Output the [X, Y] coordinate of the center of the cell containing the given text.  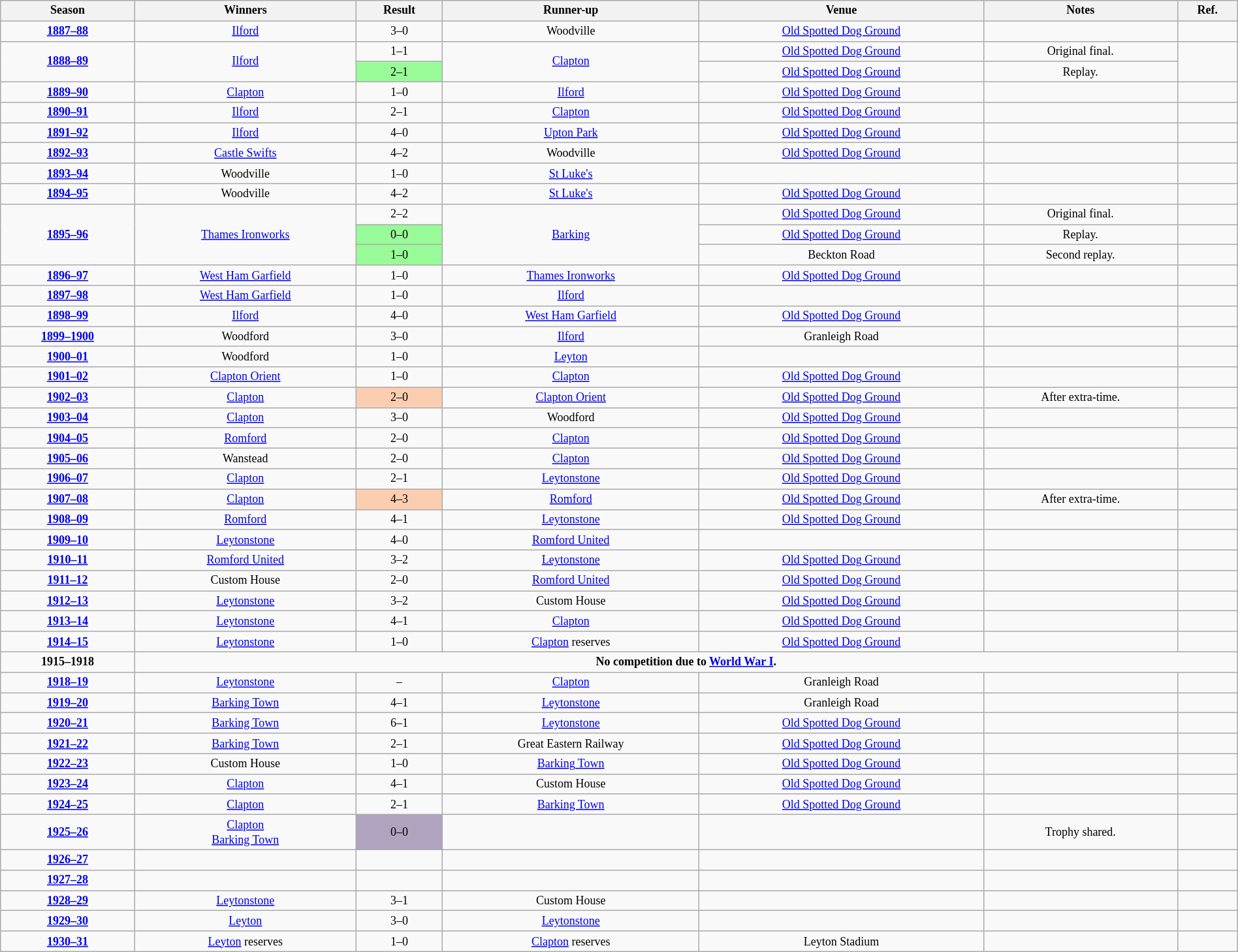
Upton Park [571, 133]
1930–31 [68, 942]
Ref. [1207, 10]
1901–02 [68, 377]
Castle Swifts [246, 153]
Second replay. [1080, 255]
1904–05 [68, 437]
Notes [1080, 10]
1923–24 [68, 784]
Season [68, 10]
Great Eastern Railway [571, 743]
2–2 [400, 214]
1910–11 [68, 560]
1924–25 [68, 804]
1900–01 [68, 357]
1914–15 [68, 641]
1898–99 [68, 316]
1911–12 [68, 581]
1903–04 [68, 418]
1902–03 [68, 397]
1927–28 [68, 880]
1922–23 [68, 764]
4–3 [400, 499]
1919–20 [68, 703]
1918–19 [68, 682]
1905–06 [68, 458]
1925–26 [68, 833]
1906–07 [68, 479]
1887–88 [68, 31]
1–1 [400, 51]
1908–09 [68, 520]
3–1 [400, 901]
Winners [246, 10]
Result [400, 10]
Leyton Stadium [842, 942]
1892–93 [68, 153]
1896–97 [68, 276]
Barking [571, 234]
1889–90 [68, 91]
Leyton reserves [246, 942]
Wanstead [246, 458]
1899–1900 [68, 337]
1920–21 [68, 723]
Runner-up [571, 10]
1913–14 [68, 622]
1891–92 [68, 133]
1928–29 [68, 901]
1907–08 [68, 499]
1890–91 [68, 112]
1893–94 [68, 174]
1909–10 [68, 539]
1894–95 [68, 193]
1926–27 [68, 859]
Venue [842, 10]
1915–1918 [68, 662]
1888–89 [68, 61]
Beckton Road [842, 255]
1897–98 [68, 295]
1921–22 [68, 743]
1895–96 [68, 234]
ClaptonBarking Town [246, 833]
1929–30 [68, 921]
– [400, 682]
1912–13 [68, 601]
Trophy shared. [1080, 833]
No competition due to World War I. [686, 662]
6–1 [400, 723]
